Determine the (x, y) coordinate at the center of the cell enclosing the given text.  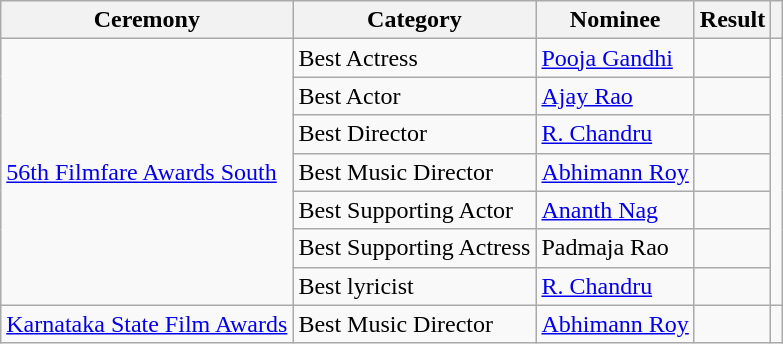
Ajay Rao (615, 96)
Best Director (414, 134)
Best Supporting Actress (414, 248)
Best lyricist (414, 286)
56th Filmfare Awards South (147, 172)
Category (414, 20)
Karnataka State Film Awards (147, 324)
Best Actress (414, 58)
Ananth Nag (615, 210)
Nominee (615, 20)
Best Supporting Actor (414, 210)
Padmaja Rao (615, 248)
Best Actor (414, 96)
Pooja Gandhi (615, 58)
Result (732, 20)
Ceremony (147, 20)
